Output the (X, Y) coordinate of the center of the cell containing the given text.  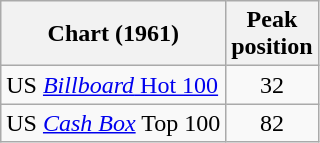
82 (272, 123)
US Cash Box Top 100 (114, 123)
Chart (1961) (114, 34)
32 (272, 85)
Peakposition (272, 34)
US Billboard Hot 100 (114, 85)
